For the text-containing cell, return its midpoint in (X, Y) coordinate format. 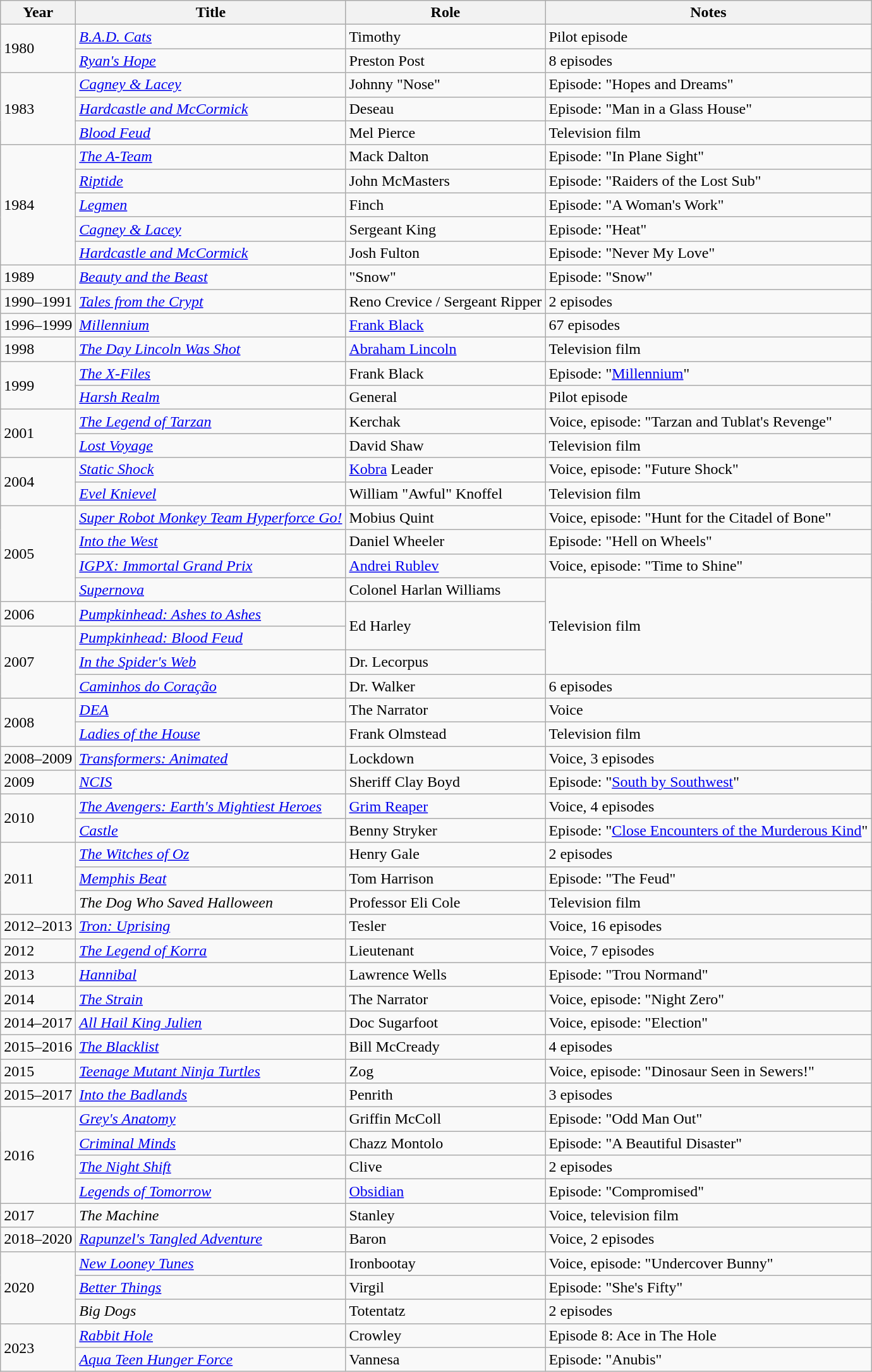
2018–2020 (38, 1239)
Legends of Tomorrow (211, 1191)
Super Robot Monkey Team Hyperforce Go! (211, 518)
2014 (38, 999)
The Strain (211, 999)
Riptide (211, 181)
The A-Team (211, 157)
Tales from the Crypt (211, 301)
Virgil (445, 1287)
Reno Crevice / Sergeant Ripper (445, 301)
Dr. Lecorpus (445, 662)
Josh Fulton (445, 253)
Episode: "South by Southwest" (708, 782)
Voice, 3 episodes (708, 758)
Aqua Teen Hunger Force (211, 1359)
Penrith (445, 1095)
Episode: "Anubis" (708, 1359)
The Day Lincoln Was Shot (211, 349)
Voice, episode: "Future Shock" (708, 470)
Tom Harrison (445, 878)
Mobius Quint (445, 518)
The Legend of Korra (211, 950)
Episode: "Trou Normand" (708, 974)
John McMasters (445, 181)
2015–2017 (38, 1095)
Episode: "The Feud" (708, 878)
Rabbit Hole (211, 1335)
Lockdown (445, 758)
Totentatz (445, 1311)
Baron (445, 1239)
Ladies of the House (211, 734)
Ironbootay (445, 1263)
Colonel Harlan Williams (445, 590)
Beauty and the Beast (211, 277)
Episode: "Hell on Wheels" (708, 542)
Benny Stryker (445, 830)
1996–1999 (38, 325)
8 episodes (708, 61)
Blood Feud (211, 133)
All Hail King Julien (211, 1023)
Episode: "Close Encounters of the Murderous Kind" (708, 830)
2023 (38, 1347)
Ed Harley (445, 626)
Into the Badlands (211, 1095)
Griffin McColl (445, 1119)
2010 (38, 818)
Lawrence Wells (445, 974)
Tesler (445, 926)
General (445, 398)
Pumpkinhead: Ashes to Ashes (211, 614)
2009 (38, 782)
2001 (38, 434)
2014–2017 (38, 1023)
Harsh Realm (211, 398)
Millennium (211, 325)
2016 (38, 1155)
Teenage Mutant Ninja Turtles (211, 1071)
2013 (38, 974)
2012 (38, 950)
Episode: "Man in a Glass House" (708, 109)
The X-Files (211, 373)
Timothy (445, 37)
Criminal Minds (211, 1143)
2008 (38, 722)
Supernova (211, 590)
2012–2013 (38, 926)
Lost Voyage (211, 446)
2011 (38, 878)
Abraham Lincoln (445, 349)
Dr. Walker (445, 686)
Zog (445, 1071)
Professor Eli Cole (445, 902)
The Legend of Tarzan (211, 422)
Transformers: Animated (211, 758)
IGPX: Immortal Grand Prix (211, 566)
1999 (38, 385)
Episode 8: Ace in The Hole (708, 1335)
Chazz Montolo (445, 1143)
Lieutenant (445, 950)
Year (38, 13)
Static Shock (211, 470)
Episode: "Heat" (708, 229)
Rapunzel's Tangled Adventure (211, 1239)
Episode: "Raiders of the Lost Sub" (708, 181)
Crowley (445, 1335)
Obsidian (445, 1191)
Pumpkinhead: Blood Feud (211, 638)
Clive (445, 1167)
2015 (38, 1071)
Voice, 7 episodes (708, 950)
Voice, episode: "Night Zero" (708, 999)
Title (211, 13)
Castle (211, 830)
Episode: "Compromised" (708, 1191)
Voice, episode: "Undercover Bunny" (708, 1263)
William "Awful" Knoffel (445, 494)
Memphis Beat (211, 878)
Doc Sugarfoot (445, 1023)
Voice, 4 episodes (708, 806)
Episode: "Odd Man Out" (708, 1119)
2007 (38, 662)
Episode: "Never My Love" (708, 253)
Sergeant King (445, 229)
Episode: "Hopes and Dreams" (708, 85)
Frank Olmstead (445, 734)
Kerchak (445, 422)
Kobra Leader (445, 470)
Episode: "A Woman's Work" (708, 205)
The Witches of Oz (211, 854)
Tron: Uprising (211, 926)
In the Spider's Web (211, 662)
Grey's Anatomy (211, 1119)
Episode: "Snow" (708, 277)
67 episodes (708, 325)
2005 (38, 554)
4 episodes (708, 1047)
Stanley (445, 1215)
Voice (708, 710)
1989 (38, 277)
Bill McCready (445, 1047)
Better Things (211, 1287)
Notes (708, 13)
DEA (211, 710)
The Blacklist (211, 1047)
Vannesa (445, 1359)
2015–2016 (38, 1047)
The Avengers: Earth's Mightiest Heroes (211, 806)
Evel Knievel (211, 494)
Role (445, 13)
The Dog Who Saved Halloween (211, 902)
Preston Post (445, 61)
2006 (38, 614)
New Looney Tunes (211, 1263)
Episode: "A Beautiful Disaster" (708, 1143)
Voice, 2 episodes (708, 1239)
Deseau (445, 109)
6 episodes (708, 686)
The Night Shift (211, 1167)
2017 (38, 1215)
Caminhos do Coração (211, 686)
The Machine (211, 1215)
Voice, episode: "Tarzan and Tublat's Revenge" (708, 422)
Mel Pierce (445, 133)
Grim Reaper (445, 806)
Andrei Rublev (445, 566)
2004 (38, 482)
1980 (38, 49)
Legmen (211, 205)
Daniel Wheeler (445, 542)
1984 (38, 205)
1983 (38, 109)
2020 (38, 1287)
Big Dogs (211, 1311)
Episode: "She's Fifty" (708, 1287)
Voice, episode: "Time to Shine" (708, 566)
"Snow" (445, 277)
Finch (445, 205)
Voice, 16 episodes (708, 926)
David Shaw (445, 446)
Voice, episode: "Hunt for the Citadel of Bone" (708, 518)
Johnny "Nose" (445, 85)
NCIS (211, 782)
B.A.D. Cats (211, 37)
1990–1991 (38, 301)
1998 (38, 349)
Hannibal (211, 974)
Sheriff Clay Boyd (445, 782)
Voice, television film (708, 1215)
3 episodes (708, 1095)
Ryan's Hope (211, 61)
Episode: "In Plane Sight" (708, 157)
Henry Gale (445, 854)
Into the West (211, 542)
Episode: "Millennium" (708, 373)
Voice, episode: "Dinosaur Seen in Sewers!" (708, 1071)
2008–2009 (38, 758)
Voice, episode: "Election" (708, 1023)
Mack Dalton (445, 157)
